Return [X, Y] of the center of cell containing provided text 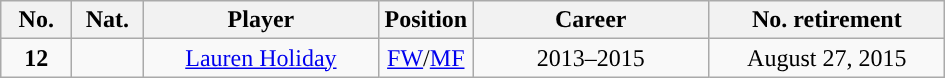
Career [591, 20]
FW/MF [426, 58]
Player [261, 20]
No. retirement [827, 20]
August 27, 2015 [827, 58]
12 [36, 58]
Nat. [108, 20]
Position [426, 20]
No. [36, 20]
Lauren Holiday [261, 58]
2013–2015 [591, 58]
